Pinpoint the cell where the given text exists, returning its [x, y] midpoint coordinate. 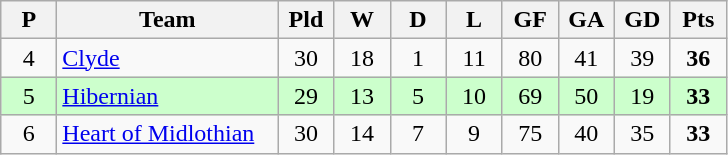
7 [418, 134]
W [362, 20]
Clyde [168, 58]
L [474, 20]
11 [474, 58]
18 [362, 58]
Hibernian [168, 96]
13 [362, 96]
GF [530, 20]
P [29, 20]
39 [642, 58]
9 [474, 134]
35 [642, 134]
Pts [698, 20]
50 [586, 96]
D [418, 20]
Team [168, 20]
75 [530, 134]
6 [29, 134]
41 [586, 58]
14 [362, 134]
GA [586, 20]
GD [642, 20]
Pld [306, 20]
69 [530, 96]
80 [530, 58]
Heart of Midlothian [168, 134]
10 [474, 96]
1 [418, 58]
4 [29, 58]
40 [586, 134]
19 [642, 96]
29 [306, 96]
36 [698, 58]
